Determine the (X, Y) coordinate at the center of the cell enclosing the given text.  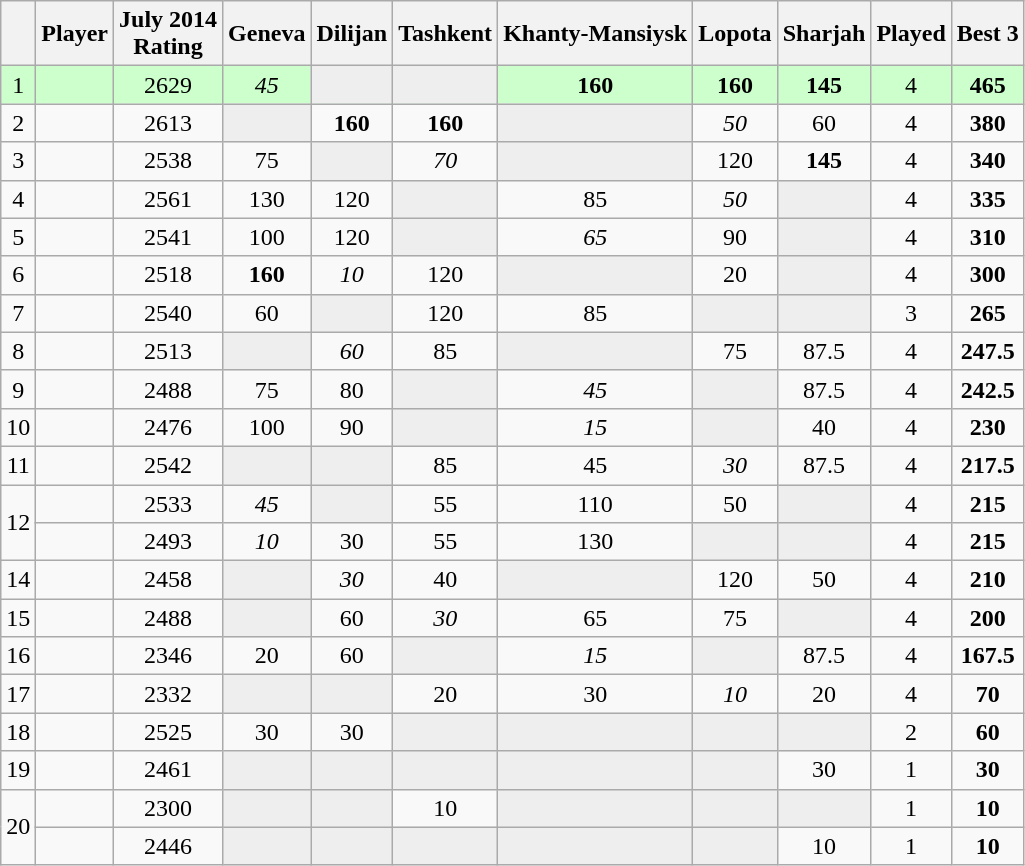
2542 (168, 465)
335 (988, 199)
230 (988, 427)
Played (911, 34)
14 (18, 580)
Khanty-Mansiysk (596, 34)
242.5 (988, 389)
6 (18, 275)
Tashkent (446, 34)
2629 (168, 85)
12 (18, 522)
2493 (168, 542)
2518 (168, 275)
310 (988, 237)
Best 3 (988, 34)
210 (988, 580)
19 (18, 770)
2458 (168, 580)
2533 (168, 503)
110 (596, 503)
217.5 (988, 465)
8 (18, 351)
9 (18, 389)
200 (988, 618)
16 (18, 656)
2541 (168, 237)
2561 (168, 199)
Sharjah (824, 34)
2476 (168, 427)
11 (18, 465)
July 2014Rating (168, 34)
2461 (168, 770)
2332 (168, 694)
17 (18, 694)
2538 (168, 161)
2300 (168, 808)
380 (988, 123)
Geneva (267, 34)
340 (988, 161)
Dilijan (352, 34)
2613 (168, 123)
18 (18, 732)
7 (18, 313)
247.5 (988, 351)
2513 (168, 351)
2346 (168, 656)
2525 (168, 732)
265 (988, 313)
167.5 (988, 656)
Lopota (735, 34)
2446 (168, 846)
Player (75, 34)
465 (988, 85)
300 (988, 275)
2540 (168, 313)
5 (18, 237)
80 (352, 389)
